Identify which cell holds the provided text, then report its (X, Y) central coordinate. 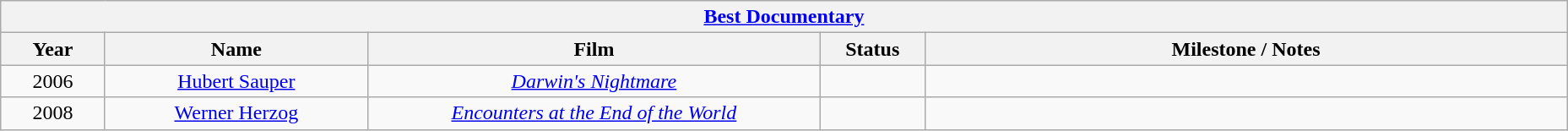
2008 (53, 113)
Year (53, 49)
Werner Herzog (236, 113)
Best Documentary (784, 17)
Milestone / Notes (1246, 49)
Darwin's Nightmare (594, 81)
Hubert Sauper (236, 81)
Status (872, 49)
Encounters at the End of the World (594, 113)
2006 (53, 81)
Film (594, 49)
Name (236, 49)
